Search for the cell housing the specified text and yield its (x, y) center coordinate. 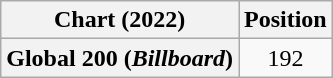
Global 200 (Billboard) (120, 58)
192 (285, 58)
Chart (2022) (120, 20)
Position (285, 20)
